Identify which cell holds the provided text, then report its [X, Y] central coordinate. 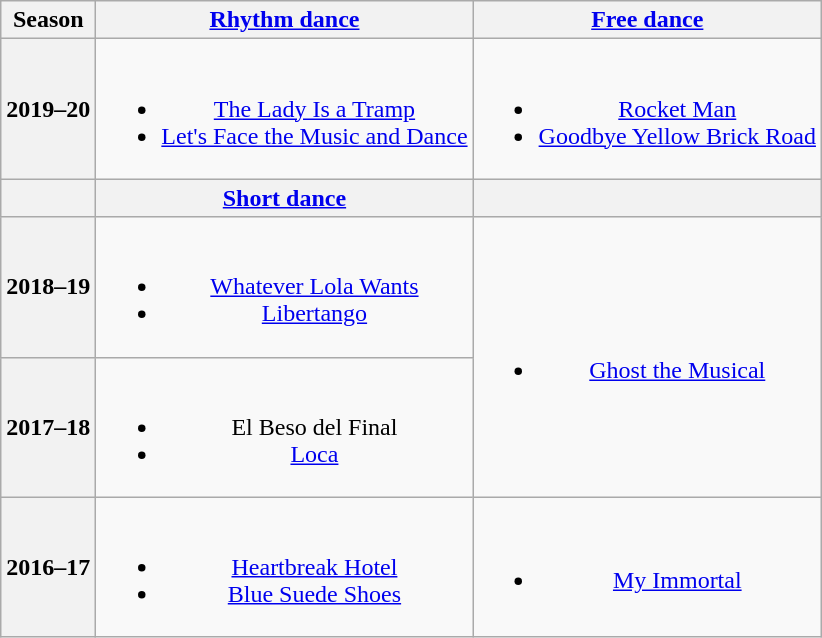
The Lady Is a Tramp Let's Face the Music and Dance [284, 109]
2017–18 [48, 427]
Rocket ManGoodbye Yellow Brick Road [647, 109]
Season [48, 20]
2016–17 [48, 567]
Whatever Lola Wants Libertango [284, 287]
El Beso del Final Loca [284, 427]
Heartbreak Hotel Blue Suede Shoes [284, 567]
Rhythm dance [284, 20]
2019–20 [48, 109]
Ghost the Musical [647, 357]
Free dance [647, 20]
My Immortal [647, 567]
2018–19 [48, 287]
Short dance [284, 198]
